Provide the (X, Y) coordinate of the cell's center where the given text is located.  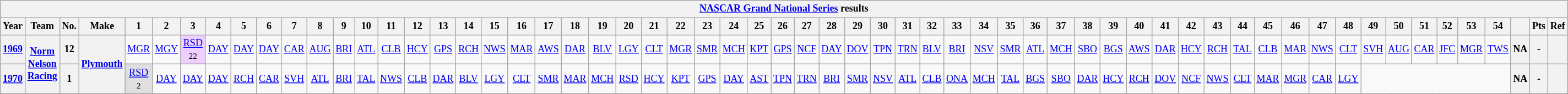
35 (1010, 26)
28 (832, 26)
22 (681, 26)
21 (654, 26)
29 (858, 26)
41 (1165, 26)
RSD (629, 79)
Pts (1539, 26)
Team (42, 26)
Make (102, 26)
TWS (1498, 49)
30 (883, 26)
6 (269, 26)
31 (908, 26)
Ref (1558, 26)
19 (603, 26)
33 (957, 26)
2 (166, 26)
49 (1374, 26)
34 (984, 26)
13 (443, 26)
53 (1472, 26)
14 (469, 26)
47 (1322, 26)
37 (1061, 26)
40 (1139, 26)
JFC (1447, 49)
Plymouth (102, 64)
15 (495, 26)
1970 (13, 79)
36 (1035, 26)
11 (391, 26)
ONA (957, 79)
48 (1348, 26)
RSD2 (139, 79)
5 (243, 26)
51 (1424, 26)
18 (575, 26)
38 (1087, 26)
54 (1498, 26)
Norm Nelson Racing (42, 64)
8 (320, 26)
10 (366, 26)
44 (1243, 26)
RSD22 (193, 49)
MGY (166, 49)
23 (707, 26)
3 (193, 26)
42 (1192, 26)
16 (522, 26)
46 (1295, 26)
52 (1447, 26)
50 (1399, 26)
7 (294, 26)
17 (549, 26)
Year (13, 26)
No. (69, 26)
24 (734, 26)
32 (932, 26)
1969 (13, 49)
25 (759, 26)
NASCAR Grand National Series results (784, 9)
20 (629, 26)
27 (806, 26)
AST (759, 79)
43 (1217, 26)
9 (344, 26)
26 (783, 26)
4 (218, 26)
45 (1268, 26)
39 (1114, 26)
